Provide the (x, y) coordinate of the cell's center where the given text is located.  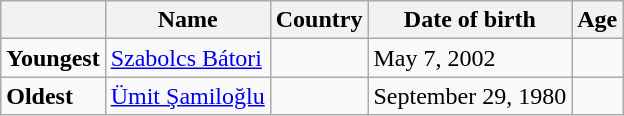
Youngest (53, 58)
Date of birth (470, 20)
May 7, 2002 (470, 58)
September 29, 1980 (470, 96)
Age (598, 20)
Ümit Şamiloğlu (188, 96)
Country (319, 20)
Szabolcs Bátori (188, 58)
Oldest (53, 96)
Name (188, 20)
